Pinpoint the cell where the given text exists, returning its [X, Y] midpoint coordinate. 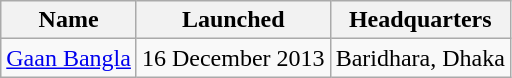
Headquarters [420, 20]
Gaan Bangla [69, 58]
16 December 2013 [233, 58]
Name [69, 20]
Launched [233, 20]
Baridhara, Dhaka [420, 58]
